Output the (x, y) coordinate of the center of the cell containing the given text.  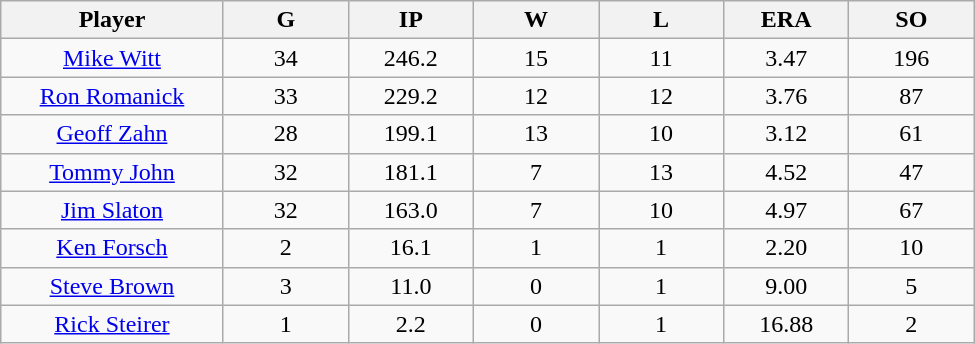
Tommy John (112, 172)
3.76 (786, 96)
4.97 (786, 210)
163.0 (410, 210)
ERA (786, 20)
33 (286, 96)
5 (912, 286)
47 (912, 172)
15 (536, 58)
Ron Romanick (112, 96)
34 (286, 58)
Steve Brown (112, 286)
4.52 (786, 172)
Player (112, 20)
L (662, 20)
Ken Forsch (112, 248)
61 (912, 134)
28 (286, 134)
W (536, 20)
87 (912, 96)
11 (662, 58)
2.2 (410, 324)
16.88 (786, 324)
199.1 (410, 134)
2.20 (786, 248)
Rick Steirer (112, 324)
181.1 (410, 172)
3.12 (786, 134)
229.2 (410, 96)
67 (912, 210)
246.2 (410, 58)
Mike Witt (112, 58)
3.47 (786, 58)
9.00 (786, 286)
11.0 (410, 286)
196 (912, 58)
3 (286, 286)
G (286, 20)
SO (912, 20)
16.1 (410, 248)
Geoff Zahn (112, 134)
IP (410, 20)
Jim Slaton (112, 210)
